Extract the (X, Y) coordinate from the center of the cell holding the provided text.  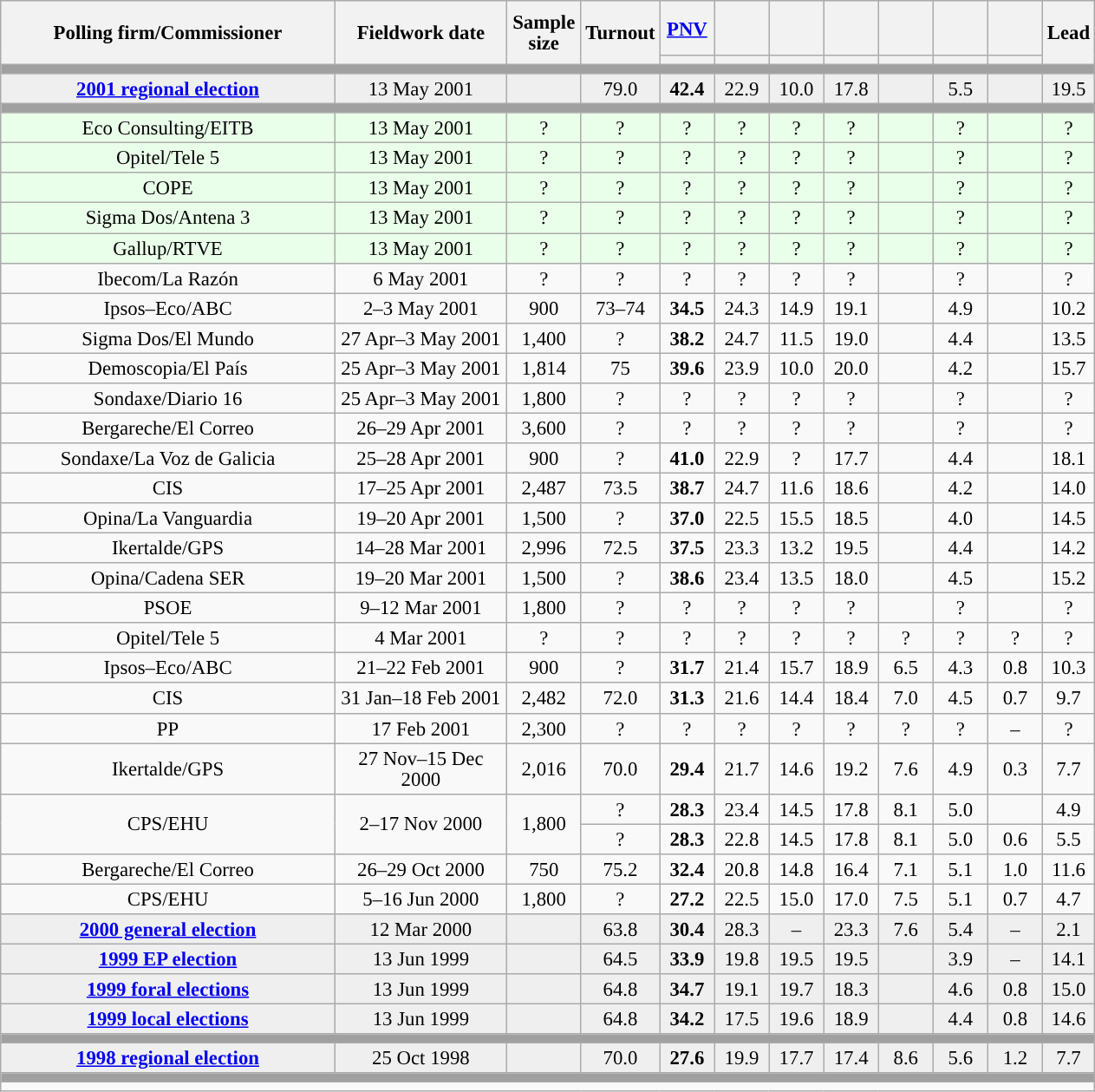
30.4 (687, 930)
1.2 (1014, 1058)
6 May 2001 (420, 278)
3,600 (544, 428)
38.7 (687, 487)
19.7 (796, 989)
5–16 Jun 2000 (420, 899)
19.0 (851, 338)
17 Feb 2001 (420, 729)
2,487 (544, 487)
34.7 (687, 989)
73–74 (621, 309)
2001 regional election (168, 88)
18.6 (851, 487)
13.2 (796, 548)
27 Apr–3 May 2001 (420, 338)
15.2 (1068, 578)
15.5 (796, 519)
33.9 (687, 959)
63.8 (621, 930)
19–20 Apr 2001 (420, 519)
17.0 (851, 899)
7.1 (905, 869)
4.3 (961, 668)
Sondaxe/Diario 16 (168, 399)
19.8 (742, 959)
17–25 Apr 2001 (420, 487)
PNV (687, 28)
79.0 (621, 88)
14–28 Mar 2001 (420, 548)
75 (621, 368)
25 Oct 1998 (420, 1058)
19–20 Mar 2001 (420, 578)
2,016 (544, 768)
12 Mar 2000 (420, 930)
31 Jan–18 Feb 2001 (420, 699)
21.6 (742, 699)
21.7 (742, 768)
7.5 (905, 899)
39.6 (687, 368)
21.4 (742, 668)
0.3 (1014, 768)
75.2 (621, 869)
1998 regional election (168, 1058)
23.9 (742, 368)
Eco Consulting/EITB (168, 128)
1,400 (544, 338)
2,482 (544, 699)
14.8 (796, 869)
18.3 (851, 989)
72.5 (621, 548)
2.1 (1068, 930)
750 (544, 869)
18.5 (851, 519)
38.2 (687, 338)
38.6 (687, 578)
18.4 (851, 699)
14.1 (1068, 959)
4.7 (1068, 899)
1999 local elections (168, 1020)
Turnout (621, 33)
18.0 (851, 578)
14.2 (1068, 548)
3.9 (961, 959)
27.2 (687, 899)
Sigma Dos/El Mundo (168, 338)
73.5 (621, 487)
Gallup/RTVE (168, 248)
37.0 (687, 519)
1,814 (544, 368)
Lead (1068, 33)
PSOE (168, 609)
9.7 (1068, 699)
2–3 May 2001 (420, 309)
11.5 (796, 338)
26–29 Apr 2001 (420, 428)
64.5 (621, 959)
Polling firm/Commissioner (168, 33)
29.4 (687, 768)
31.7 (687, 668)
31.3 (687, 699)
32.4 (687, 869)
Sample size (544, 33)
7.0 (905, 699)
34.5 (687, 309)
19.6 (796, 1020)
25–28 Apr 2001 (420, 458)
4.6 (961, 989)
6.5 (905, 668)
Opina/Cadena SER (168, 578)
0.6 (1014, 840)
14.0 (1068, 487)
Demoscopia/El País (168, 368)
8.6 (905, 1058)
26–29 Oct 2000 (420, 869)
4.0 (961, 519)
42.4 (687, 88)
72.0 (621, 699)
COPE (168, 189)
1999 foral elections (168, 989)
4 Mar 2001 (420, 638)
9–12 Mar 2001 (420, 609)
19.2 (851, 768)
16.4 (851, 869)
2,300 (544, 729)
14.9 (796, 309)
14.4 (796, 699)
1.0 (1014, 869)
27.6 (687, 1058)
Opina/La Vanguardia (168, 519)
5.6 (961, 1058)
PP (168, 729)
2–17 Nov 2000 (420, 824)
24.3 (742, 309)
21–22 Feb 2001 (420, 668)
20.8 (742, 869)
2000 general election (168, 930)
37.5 (687, 548)
22.8 (742, 840)
Sigma Dos/Antena 3 (168, 219)
Fieldwork date (420, 33)
27 Nov–15 Dec 2000 (420, 768)
2,996 (544, 548)
10.2 (1068, 309)
34.2 (687, 1020)
1999 EP election (168, 959)
Ibecom/La Razón (168, 278)
41.0 (687, 458)
19.9 (742, 1058)
17.5 (742, 1020)
20.0 (851, 368)
10.3 (1068, 668)
18.1 (1068, 458)
Sondaxe/La Voz de Galicia (168, 458)
17.4 (851, 1058)
5.4 (961, 930)
